Capture the cell that displays the provided text and extract its [X, Y] central coordinate. 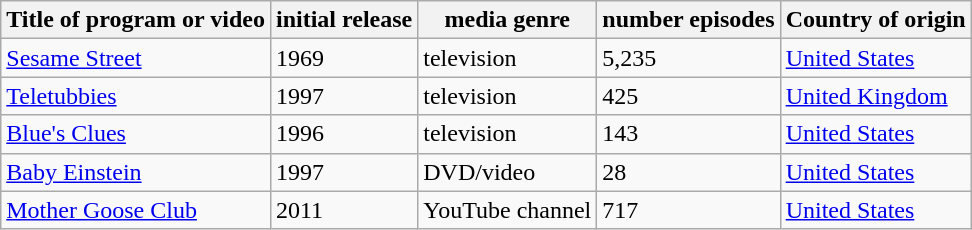
Baby Einstein [136, 172]
1969 [344, 58]
media genre [508, 20]
Teletubbies [136, 96]
717 [688, 210]
1996 [344, 134]
Title of program or video [136, 20]
United Kingdom [876, 96]
425 [688, 96]
5,235 [688, 58]
number episodes [688, 20]
Blue's Clues [136, 134]
YouTube channel [508, 210]
Sesame Street [136, 58]
initial release [344, 20]
143 [688, 134]
DVD/video [508, 172]
Country of origin [876, 20]
28 [688, 172]
2011 [344, 210]
Mother Goose Club [136, 210]
